For the text-containing cell, return its midpoint in [x, y] coordinate format. 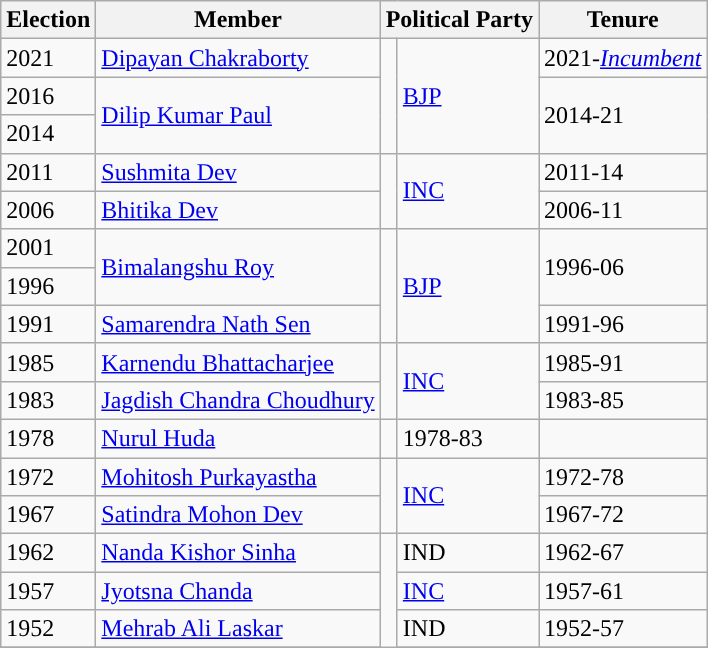
1957-61 [623, 591]
2001 [48, 248]
1972 [48, 477]
2016 [48, 96]
1991-96 [623, 324]
1962-67 [623, 553]
1985 [48, 362]
1983-85 [623, 400]
Political Party [459, 20]
Samarendra Nath Sen [238, 324]
2014 [48, 134]
1991 [48, 324]
Nanda Kishor Sinha [238, 553]
Tenure [623, 20]
2021 [48, 58]
Satindra Mohon Dev [238, 515]
1952-57 [623, 629]
Nurul Huda [238, 438]
Bhitika Dev [238, 210]
Election [48, 20]
Sushmita Dev [238, 172]
2011-14 [623, 172]
2014-21 [623, 115]
Mohitosh Purkayastha [238, 477]
Bimalangshu Roy [238, 267]
2011 [48, 172]
Dilip Kumar Paul [238, 115]
2021-Incumbent [623, 58]
1972-78 [623, 477]
1967 [48, 515]
Mehrab Ali Laskar [238, 629]
1996-06 [623, 267]
2006-11 [623, 210]
Jagdish Chandra Choudhury [238, 400]
1952 [48, 629]
1978 [48, 438]
1985-91 [623, 362]
1957 [48, 591]
1962 [48, 553]
1983 [48, 400]
2006 [48, 210]
1978-83 [468, 438]
1967-72 [623, 515]
Jyotsna Chanda [238, 591]
1996 [48, 286]
Member [238, 20]
Dipayan Chakraborty [238, 58]
Karnendu Bhattacharjee [238, 362]
